Capture the cell that displays the provided text and extract its (x, y) central coordinate. 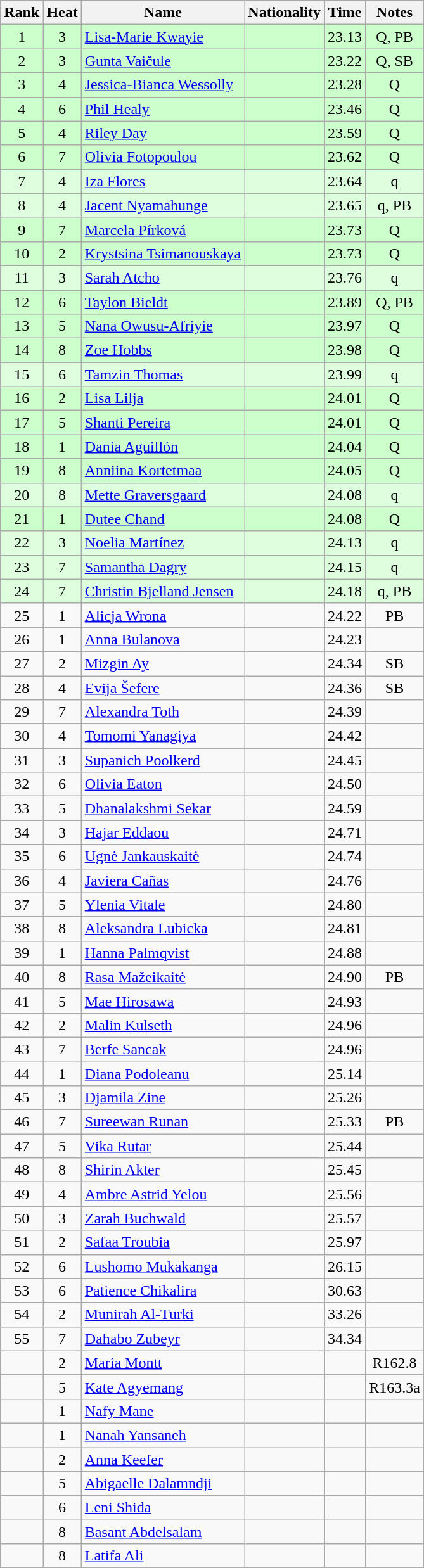
Phil Healy (163, 109)
24.22 (345, 615)
13 (22, 326)
Aleksandra Lubicka (163, 929)
24.50 (345, 784)
Diana Podoleanu (163, 1074)
24.90 (345, 977)
10 (22, 253)
Gunta Vaičule (163, 61)
24.88 (345, 953)
24.23 (345, 639)
47 (22, 1146)
25.97 (345, 1242)
33 (22, 808)
R162.8 (395, 1363)
18 (22, 447)
Dutee Chand (163, 519)
Krystsina Tsimanouskaya (163, 253)
Jessica-Bianca Wessolly (163, 85)
28 (22, 687)
24.59 (345, 808)
34.34 (345, 1339)
Iza Flores (163, 181)
22 (22, 543)
Ugnė Jankauskaitė (163, 857)
25.56 (345, 1194)
23.64 (345, 181)
24.42 (345, 736)
55 (22, 1339)
29 (22, 712)
35 (22, 857)
Lushomo Mukakanga (163, 1266)
Patience Chikalira (163, 1291)
9 (22, 229)
23.98 (345, 350)
Ambre Astrid Yelou (163, 1194)
54 (22, 1315)
Mae Hirosawa (163, 1001)
11 (22, 277)
19 (22, 471)
Olivia Fotopoulou (163, 157)
39 (22, 953)
30.63 (345, 1291)
25.33 (345, 1122)
12 (22, 302)
23.62 (345, 157)
R163.3a (395, 1387)
40 (22, 977)
Riley Day (163, 133)
16 (22, 398)
14 (22, 350)
Basant Abdelsalam (163, 1532)
Jacent Nyamahunge (163, 205)
Kate Agyemang (163, 1387)
50 (22, 1218)
25.57 (345, 1218)
24.05 (345, 471)
23.99 (345, 374)
Leni Shida (163, 1508)
31 (22, 760)
Nafy Mane (163, 1411)
Hajar Eddaou (163, 832)
Nationality (285, 13)
Zoe Hobbs (163, 350)
Latifa Ali (163, 1556)
42 (22, 1025)
24.34 (345, 663)
24.93 (345, 1001)
Taylon Bieldt (163, 302)
Javiera Cañas (163, 881)
Dania Aguillón (163, 447)
43 (22, 1049)
25 (22, 615)
36 (22, 881)
24.13 (345, 543)
Evija Šefere (163, 687)
Nanah Yansaneh (163, 1435)
21 (22, 519)
25.45 (345, 1170)
Ylenia Vitale (163, 905)
26 (22, 639)
25.26 (345, 1098)
44 (22, 1074)
Shirin Akter (163, 1170)
Lisa Lilja (163, 398)
Samantha Dagry (163, 567)
23.28 (345, 85)
34 (22, 832)
24.80 (345, 905)
25.14 (345, 1074)
23.13 (345, 37)
Zarah Buchwald (163, 1218)
23.97 (345, 326)
51 (22, 1242)
Time (345, 13)
Supanich Poolkerd (163, 760)
20 (22, 495)
24.76 (345, 881)
48 (22, 1170)
24.15 (345, 567)
Rasa Mažeikaitė (163, 977)
Sureewan Runan (163, 1122)
38 (22, 929)
24.45 (345, 760)
24.36 (345, 687)
15 (22, 374)
26.15 (345, 1266)
24.39 (345, 712)
45 (22, 1098)
Safaa Troubia (163, 1242)
María Montt (163, 1363)
Hanna Palmqvist (163, 953)
17 (22, 423)
Alexandra Toth (163, 712)
33.26 (345, 1315)
Anna Bulanova (163, 639)
Name (163, 13)
32 (22, 784)
Christin Bjelland Jensen (163, 591)
Alicja Wrona (163, 615)
53 (22, 1291)
Olivia Eaton (163, 784)
24.71 (345, 832)
Anna Keefer (163, 1459)
Heat (62, 13)
Sarah Atcho (163, 277)
52 (22, 1266)
37 (22, 905)
24.18 (345, 591)
46 (22, 1122)
Rank (22, 13)
23.59 (345, 133)
23 (22, 567)
Noelia Martínez (163, 543)
23.65 (345, 205)
Dhanalakshmi Sekar (163, 808)
30 (22, 736)
Tomomi Yanagiya (163, 736)
24.81 (345, 929)
Marcela Pírková (163, 229)
Shanti Pereira (163, 423)
25.44 (345, 1146)
Mizgin Ay (163, 663)
41 (22, 1001)
23.22 (345, 61)
Berfe Sancak (163, 1049)
27 (22, 663)
24.74 (345, 857)
Munirah Al-Turki (163, 1315)
Anniina Kortetmaa (163, 471)
Tamzin Thomas (163, 374)
24.04 (345, 447)
23.46 (345, 109)
Notes (395, 13)
Mette Graversgaard (163, 495)
Q, SB (395, 61)
Nana Owusu-Afriyie (163, 326)
Abigaelle Dalamndji (163, 1484)
Djamila Zine (163, 1098)
Dahabo Zubeyr (163, 1339)
49 (22, 1194)
24 (22, 591)
23.76 (345, 277)
Vika Rutar (163, 1146)
Lisa-Marie Kwayie (163, 37)
Malin Kulseth (163, 1025)
23.89 (345, 302)
